For the text-containing cell, return its midpoint in (x, y) coordinate format. 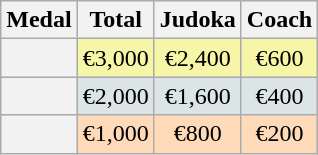
Judoka (198, 20)
€2,000 (116, 96)
€2,400 (198, 58)
€200 (279, 134)
€1,600 (198, 96)
Medal (39, 20)
Coach (279, 20)
Total (116, 20)
€1,000 (116, 134)
€600 (279, 58)
€3,000 (116, 58)
€800 (198, 134)
€400 (279, 96)
